Return [x, y] of the center of cell containing provided text 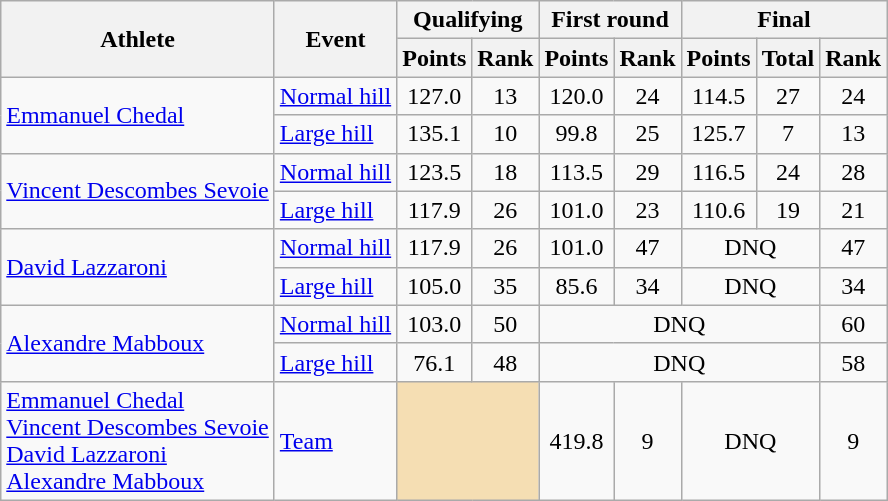
27 [788, 96]
10 [506, 134]
Final [784, 20]
28 [854, 172]
50 [506, 324]
29 [648, 172]
21 [854, 210]
419.8 [576, 440]
125.7 [718, 134]
18 [506, 172]
Event [335, 39]
123.5 [434, 172]
58 [854, 362]
First round [610, 20]
Total [788, 58]
19 [788, 210]
25 [648, 134]
Emmanuel ChedalVincent Descombes SevoieDavid LazzaroniAlexandre Mabboux [138, 440]
127.0 [434, 96]
114.5 [718, 96]
76.1 [434, 362]
Team [335, 440]
113.5 [576, 172]
Athlete [138, 39]
103.0 [434, 324]
85.6 [576, 286]
99.8 [576, 134]
Vincent Descombes Sevoie [138, 191]
David Lazzaroni [138, 267]
105.0 [434, 286]
7 [788, 134]
110.6 [718, 210]
116.5 [718, 172]
Qualifying [468, 20]
Emmanuel Chedal [138, 115]
35 [506, 286]
120.0 [576, 96]
23 [648, 210]
Alexandre Mabboux [138, 343]
135.1 [434, 134]
48 [506, 362]
60 [854, 324]
